Scan for the cell matching the given text and deliver its [X, Y] coordinate at center. 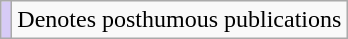
Denotes posthumous publications [180, 20]
